Search for the cell housing the specified text and yield its [x, y] center coordinate. 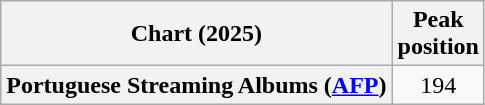
Chart (2025) [196, 34]
194 [438, 85]
Portuguese Streaming Albums (AFP) [196, 85]
Peakposition [438, 34]
